For the text-containing cell, return its midpoint in (x, y) coordinate format. 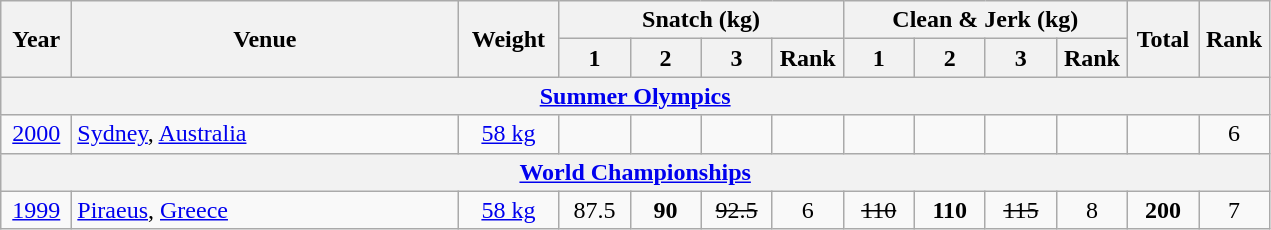
8 (1092, 210)
Weight (508, 39)
2000 (36, 134)
Snatch (kg) (701, 20)
115 (1020, 210)
90 (666, 210)
Clean & Jerk (kg) (985, 20)
Year (36, 39)
World Championships (636, 172)
1999 (36, 210)
Venue (265, 39)
Summer Olympics (636, 96)
200 (1162, 210)
Total (1162, 39)
87.5 (594, 210)
7 (1234, 210)
Sydney, Australia (265, 134)
Piraeus, Greece (265, 210)
92.5 (736, 210)
